Detect which cell encompasses the target text, then output its [X, Y] center coordinate. 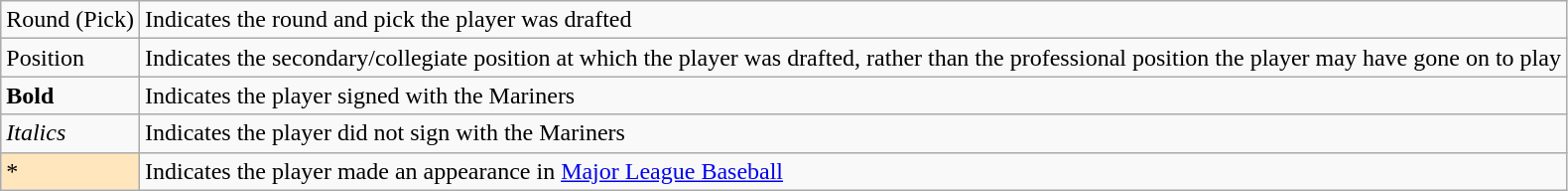
Indicates the player signed with the Mariners [852, 95]
* [70, 171]
Indicates the player did not sign with the Mariners [852, 133]
Position [70, 58]
Italics [70, 133]
Indicates the player made an appearance in Major League Baseball [852, 171]
Indicates the round and pick the player was drafted [852, 20]
Bold [70, 95]
Round (Pick) [70, 20]
